Provide the [X, Y] coordinate of the cell's center where the given text is located.  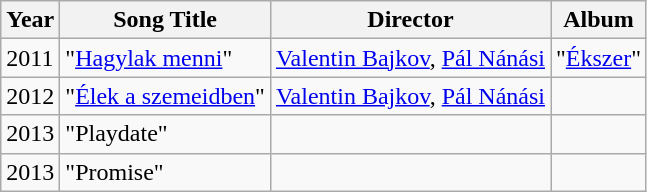
Album [599, 20]
"Hagylak menni" [166, 58]
"Ékszer" [599, 58]
Year [30, 20]
2011 [30, 58]
"Playdate" [166, 134]
"Promise" [166, 172]
Director [410, 20]
Song Title [166, 20]
2012 [30, 96]
"Élek a szemeidben" [166, 96]
